Return [x, y] of the center of cell containing provided text 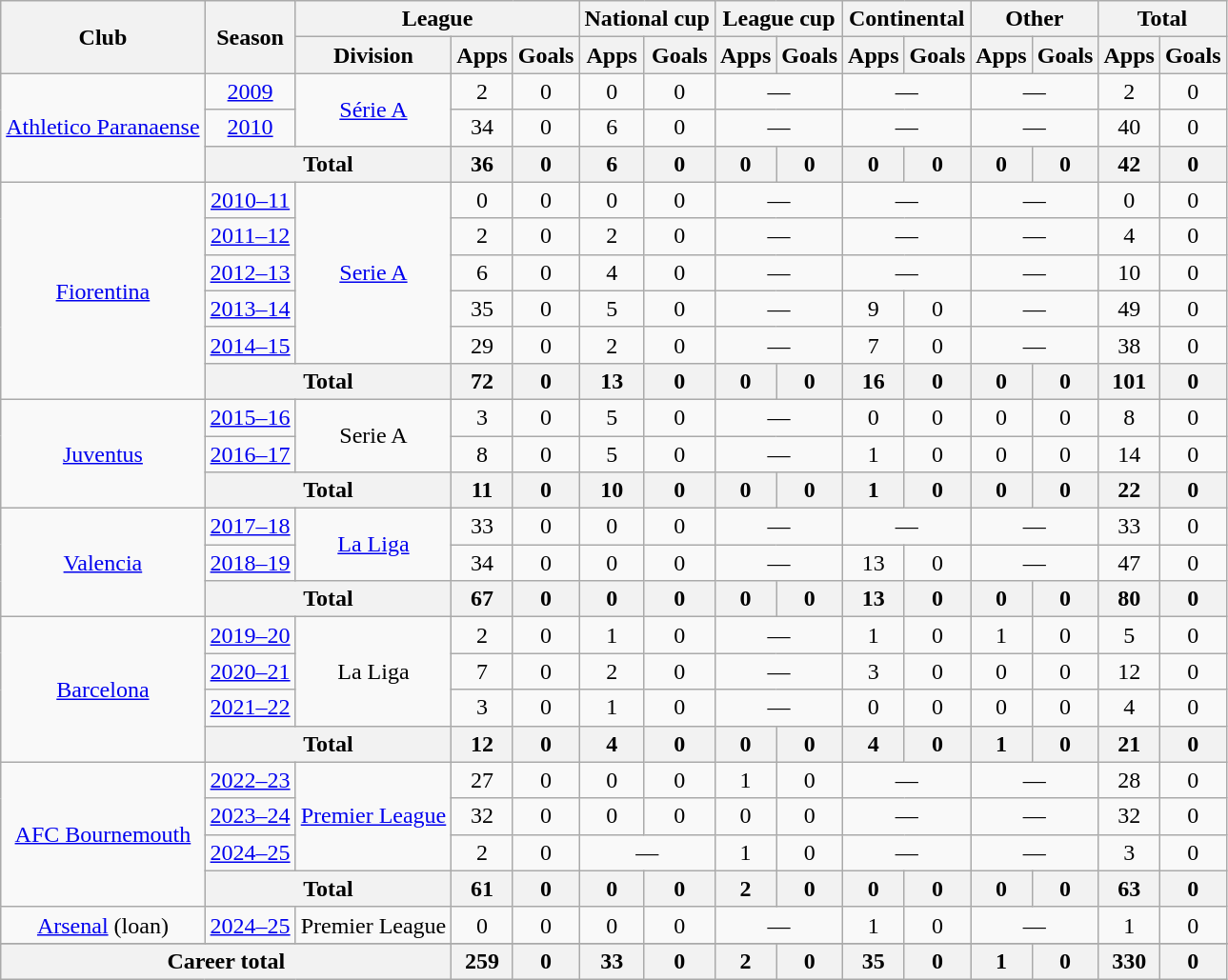
101 [1129, 381]
2012–13 [250, 272]
2018–19 [250, 563]
Other [1035, 19]
42 [1129, 164]
27 [482, 780]
Continental [907, 19]
11 [482, 490]
Juventus [103, 453]
2021–22 [250, 708]
47 [1129, 563]
2015–16 [250, 417]
League [437, 19]
Athletico Paranaense [103, 128]
Season [250, 37]
14 [1129, 454]
80 [1129, 599]
National cup [647, 19]
2013–14 [250, 309]
League cup [778, 19]
29 [482, 345]
Barcelona [103, 690]
36 [482, 164]
67 [482, 599]
2009 [250, 91]
2017–18 [250, 527]
16 [874, 381]
Valencia [103, 563]
22 [1129, 490]
21 [1129, 744]
2019–20 [250, 635]
Série A [373, 110]
40 [1129, 128]
2016–17 [250, 454]
72 [482, 381]
9 [874, 309]
28 [1129, 780]
49 [1129, 309]
63 [1129, 889]
Fiorentina [103, 290]
2010 [250, 128]
61 [482, 889]
2020–21 [250, 671]
2010–11 [250, 200]
Division [373, 55]
AFC Bournemouth [103, 834]
330 [1129, 961]
Career total [227, 961]
Club [103, 37]
2011–12 [250, 236]
Arsenal (loan) [103, 925]
259 [482, 961]
2023–24 [250, 816]
2022–23 [250, 780]
2014–15 [250, 345]
38 [1129, 345]
